Return the [x, y] coordinate for the center point of the cell that contains the specified text.  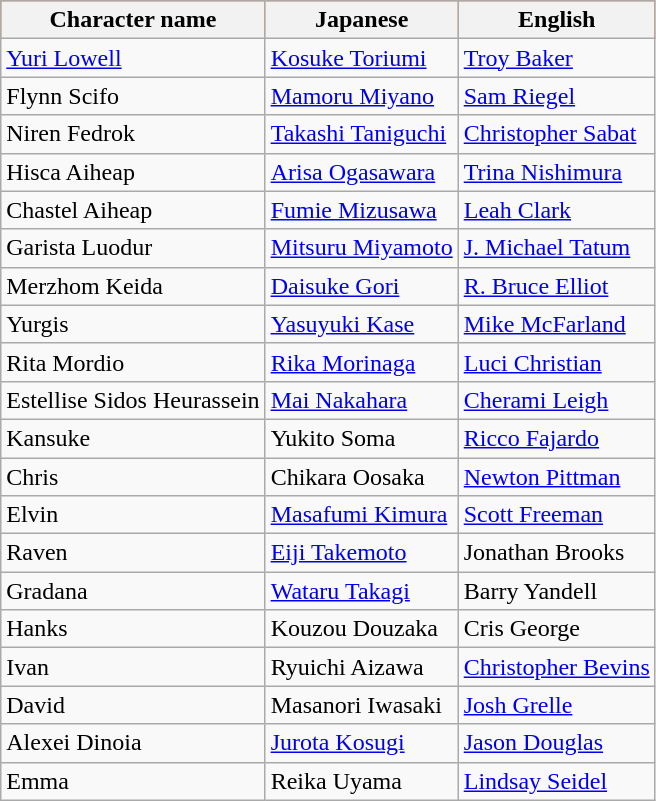
Ivan [133, 667]
Merzhom Keida [133, 286]
Leah Clark [556, 210]
Fumie Mizusawa [362, 210]
Kansuke [133, 438]
Flynn Scifo [133, 96]
Eiji Takemoto [362, 553]
Jason Douglas [556, 743]
Luci Christian [556, 362]
Christopher Bevins [556, 667]
Wataru Takagi [362, 591]
Estellise Sidos Heurassein [133, 400]
Yasuyuki Kase [362, 324]
Kosuke Toriumi [362, 58]
Chastel Aiheap [133, 210]
Kouzou Douzaka [362, 629]
Newton Pittman [556, 477]
Gradana [133, 591]
Hisca Aiheap [133, 172]
Daisuke Gori [362, 286]
Arisa Ogasawara [362, 172]
Emma [133, 781]
Masanori Iwasaki [362, 705]
Cris George [556, 629]
Cherami Leigh [556, 400]
Chikara Oosaka [362, 477]
Troy Baker [556, 58]
Japanese [362, 20]
Alexei Dinoia [133, 743]
Ricco Fajardo [556, 438]
Christopher Sabat [556, 134]
David [133, 705]
Character name [133, 20]
Scott Freeman [556, 515]
Josh Grelle [556, 705]
Reika Uyama [362, 781]
Ryuichi Aizawa [362, 667]
Garista Luodur [133, 248]
Jonathan Brooks [556, 553]
R. Bruce Elliot [556, 286]
Yurgis [133, 324]
Mai Nakahara [362, 400]
Lindsay Seidel [556, 781]
Elvin [133, 515]
Sam Riegel [556, 96]
Chris [133, 477]
Trina Nishimura [556, 172]
Mamoru Miyano [362, 96]
English [556, 20]
Masafumi Kimura [362, 515]
Mike McFarland [556, 324]
Jurota Kosugi [362, 743]
Niren Fedrok [133, 134]
Takashi Taniguchi [362, 134]
Rita Mordio [133, 362]
Hanks [133, 629]
Barry Yandell [556, 591]
J. Michael Tatum [556, 248]
Yukito Soma [362, 438]
Raven [133, 553]
Mitsuru Miyamoto [362, 248]
Rika Morinaga [362, 362]
Yuri Lowell [133, 58]
